Return the (x, y) coordinate for the center point of the cell that contains the specified text.  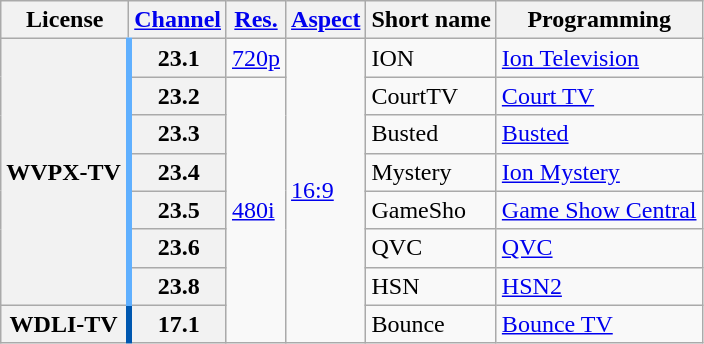
Ion Television (599, 58)
720p (256, 58)
Short name (431, 20)
Channel (178, 20)
Game Show Central (599, 210)
17.1 (178, 324)
23.4 (178, 172)
Mystery (431, 172)
Bounce TV (599, 324)
23.5 (178, 210)
480i (256, 210)
16:9 (326, 191)
CourtTV (431, 96)
23.6 (178, 248)
HSN (431, 286)
23.3 (178, 134)
WDLI-TV (65, 324)
Bounce (431, 324)
Res. (256, 20)
ION (431, 58)
Programming (599, 20)
23.8 (178, 286)
Court TV (599, 96)
GameSho (431, 210)
License (65, 20)
Ion Mystery (599, 172)
Aspect (326, 20)
HSN2 (599, 286)
23.1 (178, 58)
23.2 (178, 96)
WVPX-TV (65, 172)
